From the cell containing the given text, extract its center point as [x, y] coordinate. 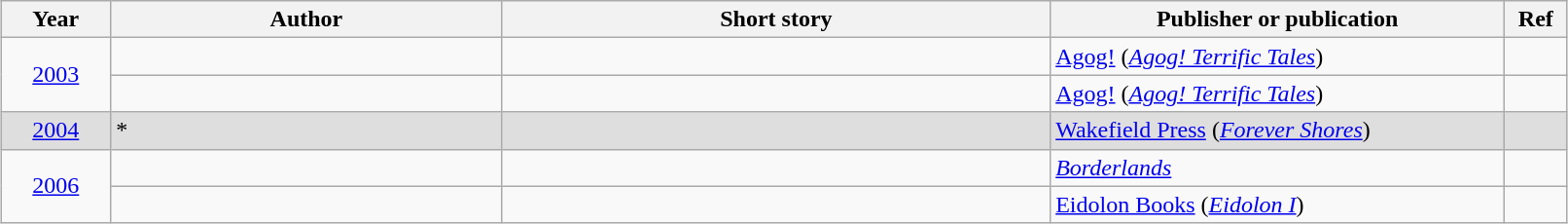
2004 [56, 131]
Short story [776, 19]
Wakefield Press (Forever Shores) [1278, 131]
Borderlands [1278, 168]
Ref [1536, 19]
* [307, 131]
Eidolon Books (Eidolon I) [1278, 205]
Author [307, 19]
Publisher or publication [1278, 19]
2006 [56, 186]
2003 [56, 75]
Year [56, 19]
